Return [X, Y] of the center of cell containing provided text 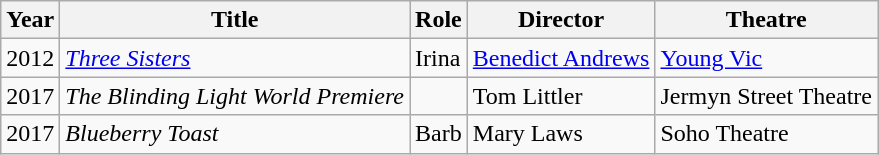
The Blinding Light World Premiere [235, 96]
Blueberry Toast [235, 134]
Barb [439, 134]
Theatre [766, 20]
Benedict Andrews [561, 58]
Tom Littler [561, 96]
Director [561, 20]
Year [30, 20]
Soho Theatre [766, 134]
Jermyn Street Theatre [766, 96]
Three Sisters [235, 58]
Role [439, 20]
2012 [30, 58]
Young Vic [766, 58]
Irina [439, 58]
Title [235, 20]
Mary Laws [561, 134]
